Find where the given text appears and provide that cell's center as [x, y] coordinate. 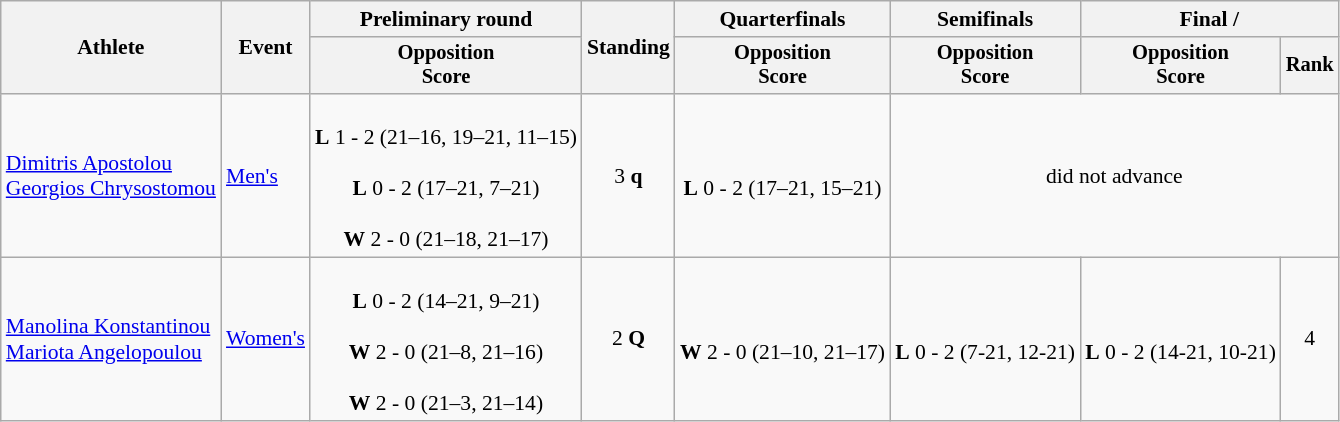
Men's [266, 176]
Standing [628, 48]
Quarterfinals [782, 19]
Rank [1310, 66]
Dimitris ApostolouGeorgios Chrysostomou [111, 176]
Women's [266, 340]
Athlete [111, 48]
L 1 - 2 (21–16, 19–21, 11–15)L 0 - 2 (17–21, 7–21)W 2 - 0 (21–18, 21–17) [446, 176]
2 Q [628, 340]
4 [1310, 340]
Manolina KonstantinouMariota Angelopoulou [111, 340]
L 0 - 2 (14-21, 10-21) [1180, 340]
Final / [1209, 19]
Preliminary round [446, 19]
W 2 - 0 (21–10, 21–17) [782, 340]
3 q [628, 176]
Semifinals [985, 19]
L 0 - 2 (17–21, 15–21) [782, 176]
Event [266, 48]
L 0 - 2 (14–21, 9–21)W 2 - 0 (21–8, 21–16)W 2 - 0 (21–3, 21–14) [446, 340]
did not advance [1114, 176]
L 0 - 2 (7-21, 12-21) [985, 340]
